Detect which cell encompasses the target text, then output its [x, y] center coordinate. 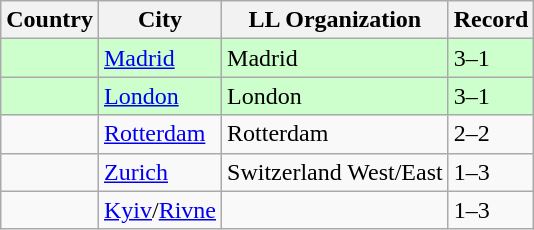
Zurich [160, 172]
Record [491, 20]
2–2 [491, 134]
City [160, 20]
Switzerland West/East [336, 172]
LL Organization [336, 20]
Country [50, 20]
Kyiv/Rivne [160, 210]
